Detect which cell encompasses the target text, then output its (X, Y) center coordinate. 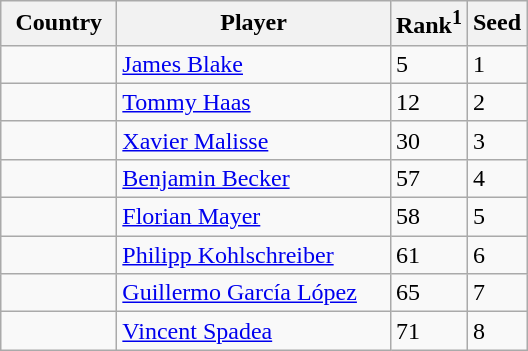
Country (59, 24)
2 (496, 102)
58 (428, 217)
Florian Mayer (254, 217)
65 (428, 293)
Benjamin Becker (254, 178)
30 (428, 140)
Philipp Kohlschreiber (254, 255)
Guillermo García López (254, 293)
Rank1 (428, 24)
61 (428, 255)
James Blake (254, 64)
6 (496, 255)
Tommy Haas (254, 102)
7 (496, 293)
1 (496, 64)
3 (496, 140)
8 (496, 331)
Vincent Spadea (254, 331)
57 (428, 178)
12 (428, 102)
Seed (496, 24)
4 (496, 178)
Xavier Malisse (254, 140)
Player (254, 24)
71 (428, 331)
